For the text-containing cell, return its midpoint in [X, Y] coordinate format. 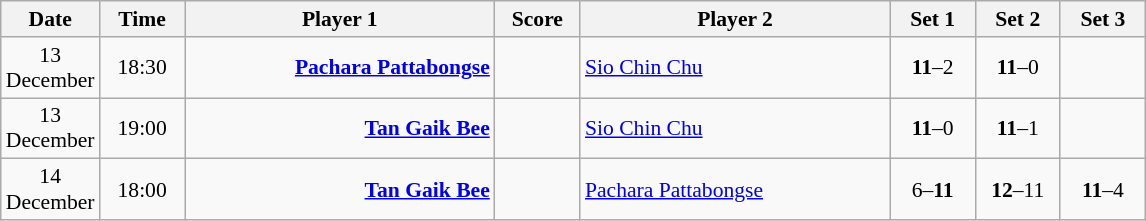
Player 1 [340, 19]
Date [50, 19]
Set 3 [1102, 19]
19:00 [142, 128]
11–2 [932, 68]
Score [538, 19]
12–11 [1018, 190]
18:00 [142, 190]
Time [142, 19]
Player 2 [735, 19]
11–4 [1102, 190]
Set 1 [932, 19]
11–1 [1018, 128]
6–11 [932, 190]
18:30 [142, 68]
Set 2 [1018, 19]
14 December [50, 190]
